Extract the (X, Y) coordinate from the center of the cell holding the provided text.  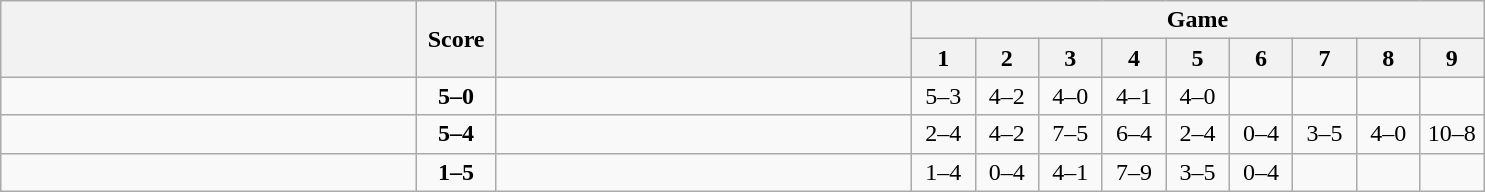
Score (456, 39)
7 (1325, 58)
7–5 (1071, 134)
2 (1007, 58)
4 (1134, 58)
5–0 (456, 96)
8 (1388, 58)
6–4 (1134, 134)
5–4 (456, 134)
1 (943, 58)
6 (1261, 58)
1–4 (943, 172)
10–8 (1452, 134)
Game (1197, 20)
7–9 (1134, 172)
5–3 (943, 96)
1–5 (456, 172)
3 (1071, 58)
9 (1452, 58)
5 (1198, 58)
